Pinpoint the cell where the given text exists, returning its [X, Y] midpoint coordinate. 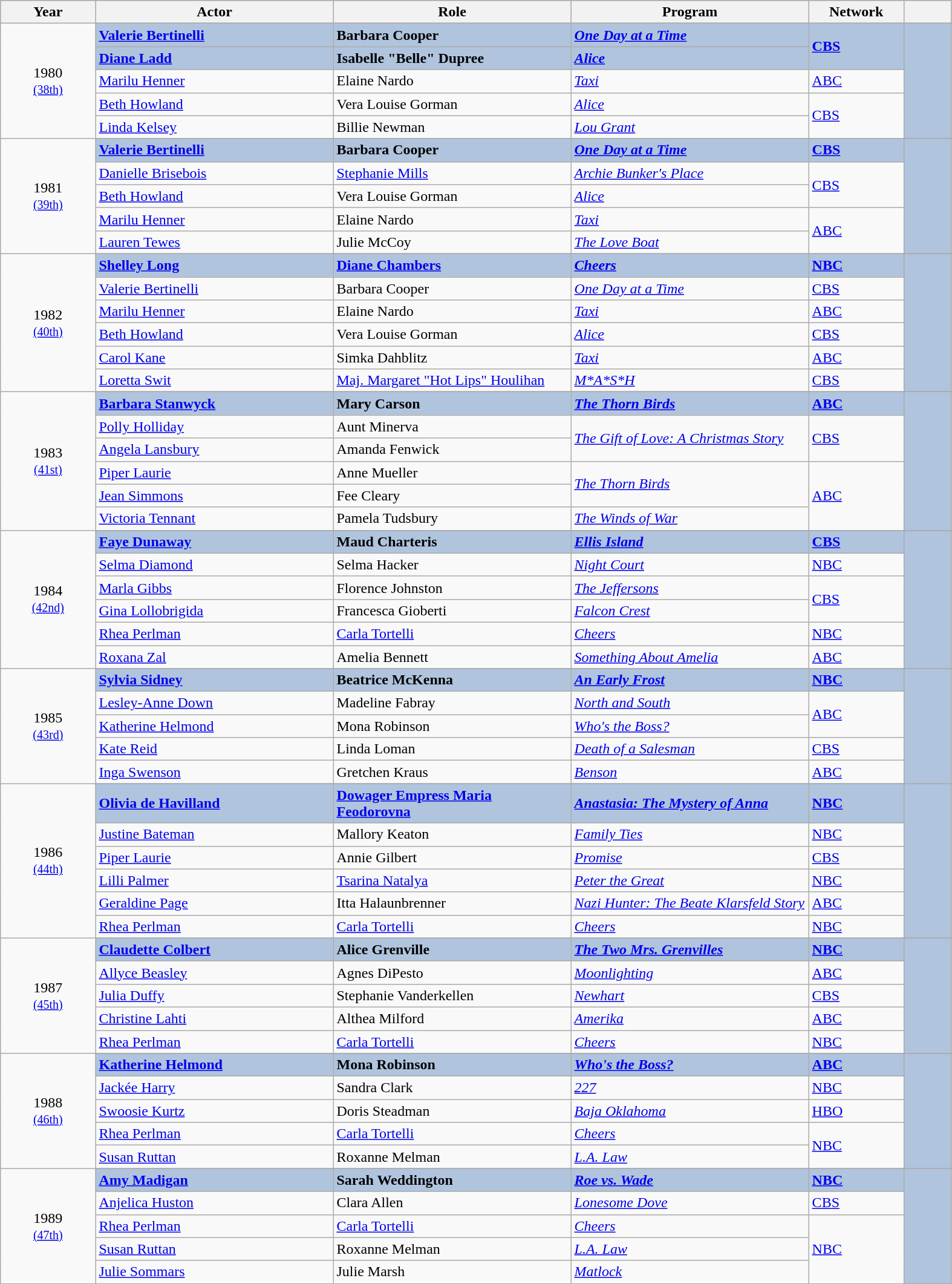
Lonesome Dove [690, 1203]
Victoria Tennant [214, 519]
Carol Kane [214, 358]
Marla Gibbs [214, 588]
Shelley Long [214, 265]
Benson [690, 772]
1986 (44th) [48, 860]
The Jeffersons [690, 588]
Lesley-Anne Down [214, 703]
Loretta Swit [214, 381]
1984 (42nd) [48, 599]
Baja Oklahoma [690, 1111]
Selma Diamond [214, 565]
Claudette Colbert [214, 949]
Diane Chambers [452, 265]
An Early Frost [690, 680]
Althea Milford [452, 1018]
Annie Gilbert [452, 857]
Julie Marsh [452, 1272]
Matlock [690, 1272]
The Two Mrs. Grenvilles [690, 949]
Julia Duffy [214, 995]
Program [690, 12]
Maj. Margaret "Hot Lips" Houlihan [452, 381]
Roe vs. Wade [690, 1180]
1981 (39th) [48, 196]
Mallory Keaton [452, 834]
Actor [214, 12]
Gina Lollobrigida [214, 611]
Justine Bateman [214, 834]
Anastasia: The Mystery of Anna [690, 804]
1988 (46th) [48, 1111]
Dowager Empress Maria Feodorovna [452, 804]
Doris Steadman [452, 1111]
Promise [690, 857]
Sandra Clark [452, 1088]
Francesca Gioberti [452, 611]
Linda Kelsey [214, 127]
Lauren Tewes [214, 242]
Role [452, 12]
Pamela Tudsbury [452, 519]
Stephanie Mills [452, 173]
Simka Dahblitz [452, 358]
The Winds of War [690, 519]
Anjelica Huston [214, 1203]
Alice Grenville [452, 949]
Tsarina Natalya [452, 880]
Olivia de Havilland [214, 804]
1982 (40th) [48, 323]
Diane Ladd [214, 58]
The Love Boat [690, 242]
Archie Bunker's Place [690, 173]
Inga Swenson [214, 772]
Polly Holliday [214, 427]
Family Ties [690, 834]
Faye Dunaway [214, 542]
Allyce Beasley [214, 972]
Amanda Fenwick [452, 450]
Itta Halaunbrenner [452, 903]
Lou Grant [690, 127]
Agnes DiPesto [452, 972]
Christine Lahti [214, 1018]
Death of a Salesman [690, 749]
Falcon Crest [690, 611]
Barbara Stanwyck [214, 404]
Linda Loman [452, 749]
Stephanie Vanderkellen [452, 995]
Amelia Bennett [452, 657]
Network [856, 12]
Selma Hacker [452, 565]
Newhart [690, 995]
Peter the Great [690, 880]
Geraldine Page [214, 903]
The Gift of Love: A Christmas Story [690, 438]
Billie Newman [452, 127]
Jackée Harry [214, 1088]
Sylvia Sidney [214, 680]
Kate Reid [214, 749]
Something About Amelia [690, 657]
M*A*S*H [690, 381]
Year [48, 12]
Gretchen Kraus [452, 772]
227 [690, 1088]
Isabelle "Belle" Dupree [452, 58]
Jean Simmons [214, 496]
Lilli Palmer [214, 880]
Beatrice McKenna [452, 680]
1989 (47th) [48, 1226]
Julie McCoy [452, 242]
1983 (41st) [48, 461]
Julie Sommars [214, 1272]
Florence Johnston [452, 588]
North and South [690, 703]
1985 (43rd) [48, 726]
Mary Carson [452, 404]
Moonlighting [690, 972]
Roxana Zal [214, 657]
Maud Charteris [452, 542]
HBO [856, 1111]
Madeline Fabray [452, 703]
Clara Allen [452, 1203]
Fee Cleary [452, 496]
Amerika [690, 1018]
1987 (45th) [48, 995]
Anne Mueller [452, 473]
Amy Madigan [214, 1180]
Ellis Island [690, 542]
Swoosie Kurtz [214, 1111]
1980 (38th) [48, 81]
Aunt Minerva [452, 427]
Nazi Hunter: The Beate Klarsfeld Story [690, 903]
Sarah Weddington [452, 1180]
Angela Lansbury [214, 450]
Night Court [690, 565]
Danielle Brisebois [214, 173]
